Locate the cell with the specified text and output its [x, y] center coordinate. 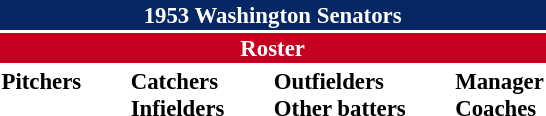
1953 Washington Senators [272, 15]
Roster [272, 48]
